Search for the cell housing the specified text and yield its (X, Y) center coordinate. 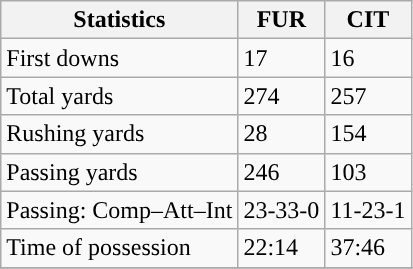
CIT (368, 20)
154 (368, 134)
28 (282, 134)
Passing yards (120, 172)
Total yards (120, 96)
FUR (282, 20)
103 (368, 172)
Rushing yards (120, 134)
246 (282, 172)
37:46 (368, 248)
23-33-0 (282, 210)
257 (368, 96)
274 (282, 96)
16 (368, 58)
22:14 (282, 248)
17 (282, 58)
Statistics (120, 20)
Time of possession (120, 248)
Passing: Comp–Att–Int (120, 210)
11-23-1 (368, 210)
First downs (120, 58)
